Find where the given text appears and provide that cell's center as (X, Y) coordinate. 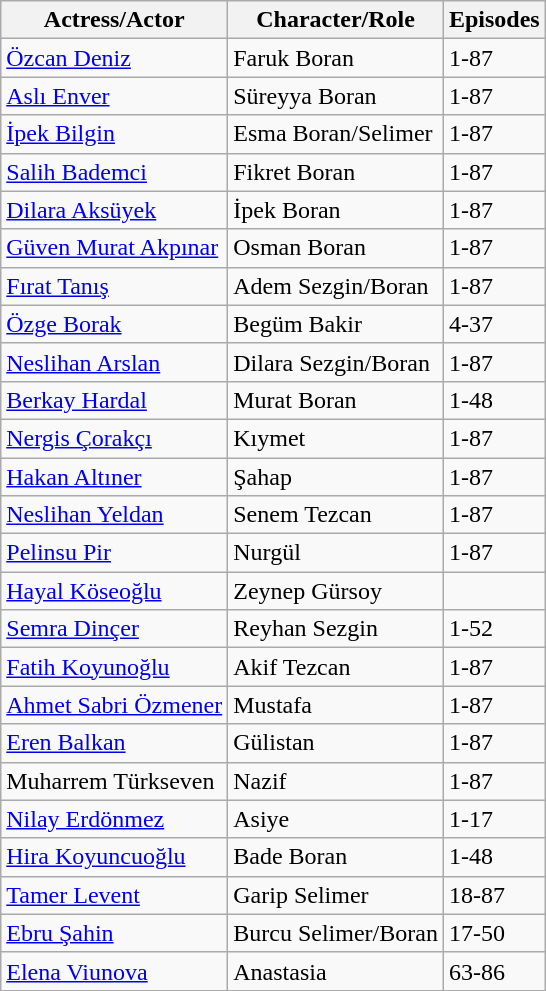
17-50 (494, 933)
Kıymet (336, 438)
Faruk Boran (336, 58)
Muharrem Türkseven (114, 781)
Berkay Hardal (114, 400)
İpek Bilgin (114, 134)
İpek Boran (336, 210)
Salih Bademci (114, 172)
Zeynep Gürsoy (336, 591)
Pelinsu Pir (114, 553)
4-37 (494, 324)
Hira Koyuncuoğlu (114, 857)
Dilara Sezgin/Boran (336, 362)
Hayal Köseoğlu (114, 591)
Senem Tezcan (336, 515)
Actress/Actor (114, 20)
Semra Dinçer (114, 629)
Süreyya Boran (336, 96)
Murat Boran (336, 400)
Eren Balkan (114, 743)
Nazif (336, 781)
Burcu Selimer/Boran (336, 933)
Nilay Erdönmez (114, 819)
Bade Boran (336, 857)
Neslihan Yeldan (114, 515)
Begüm Bakir (336, 324)
Ebru Şahin (114, 933)
63-86 (494, 971)
Şahap (336, 477)
Fırat Tanış (114, 286)
Character/Role (336, 20)
1-52 (494, 629)
Mustafa (336, 705)
Osman Boran (336, 248)
Esma Boran/Selimer (336, 134)
Dilara Aksüyek (114, 210)
Hakan Altıner (114, 477)
1-17 (494, 819)
Aslı Enver (114, 96)
Asiye (336, 819)
Reyhan Sezgin (336, 629)
18-87 (494, 895)
Anastasia (336, 971)
Episodes (494, 20)
Fatih Koyunoğlu (114, 667)
Tamer Levent (114, 895)
Özcan Deniz (114, 58)
Adem Sezgin/Boran (336, 286)
Neslihan Arslan (114, 362)
Garip Selimer (336, 895)
Akif Tezcan (336, 667)
Özge Borak (114, 324)
Ahmet Sabri Özmener (114, 705)
Elena Viunova (114, 971)
Güven Murat Akpınar (114, 248)
Gülistan (336, 743)
Nurgül (336, 553)
Nergis Çorakçı (114, 438)
Fikret Boran (336, 172)
